Detect which cell encompasses the target text, then output its [X, Y] center coordinate. 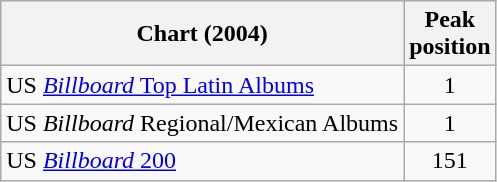
US Billboard 200 [202, 161]
151 [450, 161]
US Billboard Regional/Mexican Albums [202, 123]
Peakposition [450, 34]
Chart (2004) [202, 34]
US Billboard Top Latin Albums [202, 85]
